Determine the [X, Y] coordinate at the center of the cell enclosing the given text.  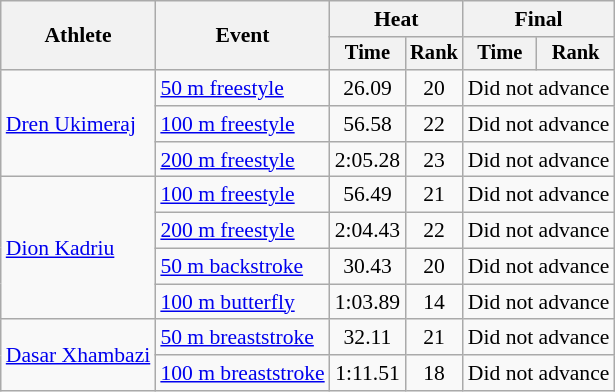
30.43 [368, 267]
Heat [396, 19]
56.49 [368, 195]
100 m butterfly [242, 302]
50 m backstroke [242, 267]
32.11 [368, 338]
Event [242, 36]
1:03.89 [368, 302]
100 m breaststroke [242, 373]
Dion Kadriu [78, 248]
Dren Ukimeraj [78, 124]
14 [434, 302]
50 m freestyle [242, 88]
18 [434, 373]
23 [434, 160]
2:04.43 [368, 231]
50 m breaststroke [242, 338]
2:05.28 [368, 160]
1:11.51 [368, 373]
56.58 [368, 124]
Dasar Xhambazi [78, 356]
26.09 [368, 88]
Final [539, 19]
Athlete [78, 36]
